Determine the [x, y] coordinate at the center of the cell enclosing the given text.  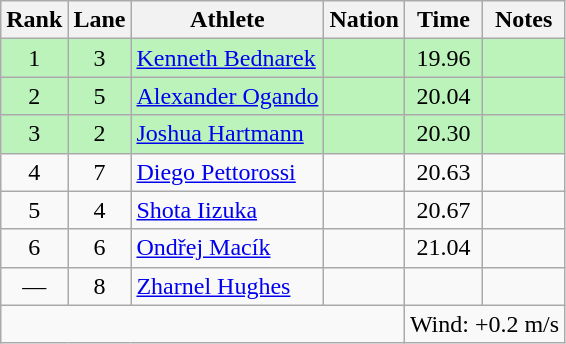
20.04 [443, 96]
Zharnel Hughes [228, 286]
21.04 [443, 248]
20.67 [443, 210]
Shota Iizuka [228, 210]
Lane [100, 20]
Kenneth Bednarek [228, 58]
Ondřej Macík [228, 248]
8 [100, 286]
Wind: +0.2 m/s [484, 324]
Diego Pettorossi [228, 172]
Joshua Hartmann [228, 134]
Alexander Ogando [228, 96]
20.63 [443, 172]
Rank [34, 20]
Time [443, 20]
20.30 [443, 134]
19.96 [443, 58]
1 [34, 58]
Athlete [228, 20]
Notes [523, 20]
7 [100, 172]
— [34, 286]
Nation [364, 20]
